Detect which cell encompasses the target text, then output its (x, y) center coordinate. 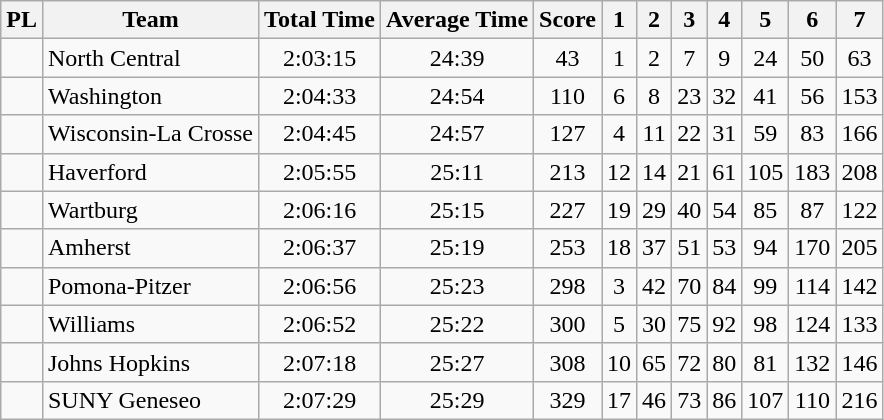
2:06:16 (320, 210)
59 (766, 134)
24:39 (458, 58)
24:57 (458, 134)
Amherst (150, 248)
25:29 (458, 400)
11 (654, 134)
142 (860, 286)
Team (150, 20)
25:22 (458, 324)
24 (766, 58)
9 (724, 58)
Williams (150, 324)
61 (724, 172)
Average Time (458, 20)
31 (724, 134)
25:15 (458, 210)
Wisconsin-La Crosse (150, 134)
86 (724, 400)
10 (620, 362)
2:06:37 (320, 248)
183 (812, 172)
24:54 (458, 96)
8 (654, 96)
122 (860, 210)
2:04:45 (320, 134)
253 (568, 248)
25:23 (458, 286)
99 (766, 286)
308 (568, 362)
Score (568, 20)
298 (568, 286)
19 (620, 210)
84 (724, 286)
Johns Hopkins (150, 362)
170 (812, 248)
63 (860, 58)
65 (654, 362)
107 (766, 400)
SUNY Geneseo (150, 400)
Haverford (150, 172)
40 (690, 210)
92 (724, 324)
30 (654, 324)
2:07:18 (320, 362)
Total Time (320, 20)
22 (690, 134)
50 (812, 58)
Washington (150, 96)
29 (654, 210)
2:06:52 (320, 324)
37 (654, 248)
208 (860, 172)
124 (812, 324)
132 (812, 362)
2:03:15 (320, 58)
25:11 (458, 172)
51 (690, 248)
Pomona-Pitzer (150, 286)
41 (766, 96)
2:06:56 (320, 286)
114 (812, 286)
42 (654, 286)
32 (724, 96)
12 (620, 172)
PL (22, 20)
53 (724, 248)
2:04:33 (320, 96)
85 (766, 210)
329 (568, 400)
81 (766, 362)
227 (568, 210)
25:27 (458, 362)
98 (766, 324)
21 (690, 172)
83 (812, 134)
127 (568, 134)
105 (766, 172)
18 (620, 248)
46 (654, 400)
23 (690, 96)
213 (568, 172)
153 (860, 96)
2:07:29 (320, 400)
2:05:55 (320, 172)
146 (860, 362)
87 (812, 210)
Wartburg (150, 210)
166 (860, 134)
17 (620, 400)
216 (860, 400)
133 (860, 324)
73 (690, 400)
205 (860, 248)
300 (568, 324)
56 (812, 96)
75 (690, 324)
43 (568, 58)
14 (654, 172)
North Central (150, 58)
25:19 (458, 248)
70 (690, 286)
80 (724, 362)
94 (766, 248)
72 (690, 362)
54 (724, 210)
